Capture the cell that displays the provided text and extract its [X, Y] central coordinate. 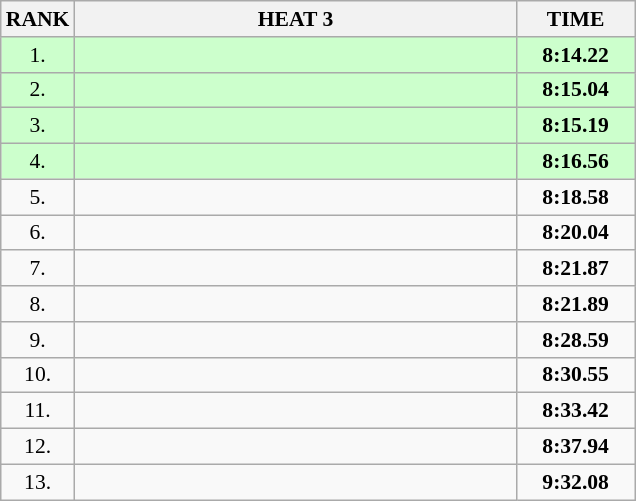
9. [38, 340]
7. [38, 269]
9:32.08 [576, 482]
1. [38, 55]
12. [38, 447]
8. [38, 304]
TIME [576, 19]
8:20.04 [576, 233]
8:33.42 [576, 411]
8:21.87 [576, 269]
8:15.04 [576, 90]
8:30.55 [576, 375]
8:14.22 [576, 55]
8:15.19 [576, 126]
6. [38, 233]
8:16.56 [576, 162]
HEAT 3 [295, 19]
10. [38, 375]
4. [38, 162]
RANK [38, 19]
8:37.94 [576, 447]
3. [38, 126]
8:28.59 [576, 340]
8:18.58 [576, 197]
11. [38, 411]
5. [38, 197]
13. [38, 482]
2. [38, 90]
8:21.89 [576, 304]
